From the cell containing the given text, extract its center point as [X, Y] coordinate. 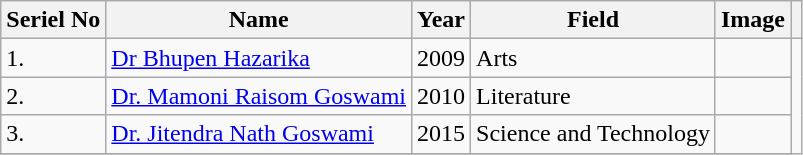
Seriel No [54, 20]
1. [54, 58]
2009 [442, 58]
Literature [594, 96]
Year [442, 20]
2. [54, 96]
Arts [594, 58]
Dr. Mamoni Raisom Goswami [259, 96]
2015 [442, 134]
2010 [442, 96]
Image [752, 20]
Dr Bhupen Hazarika [259, 58]
Field [594, 20]
3. [54, 134]
Dr. Jitendra Nath Goswami [259, 134]
Science and Technology [594, 134]
Name [259, 20]
